From the cell containing the given text, extract its center point as (x, y) coordinate. 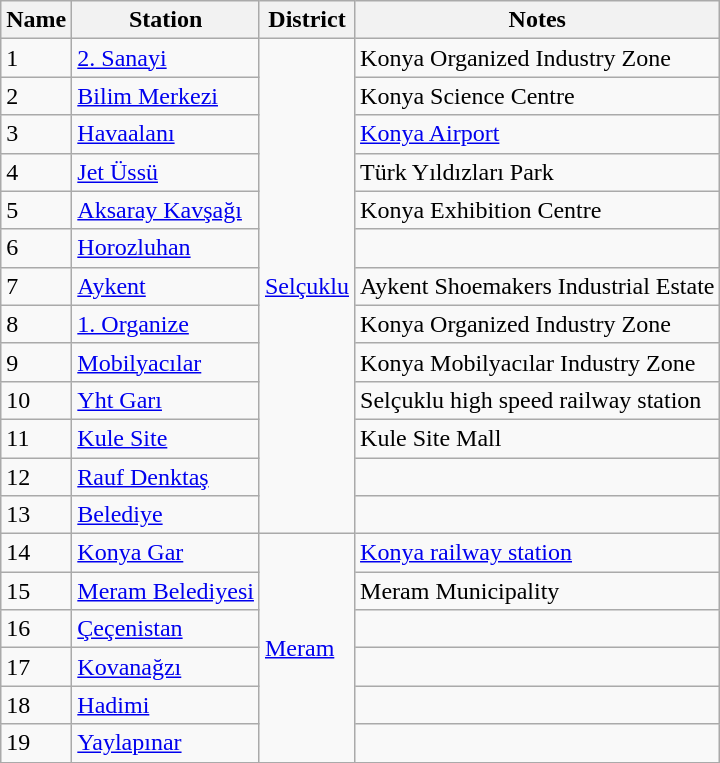
12 (36, 477)
11 (36, 438)
13 (36, 515)
9 (36, 362)
Name (36, 20)
Horozluhan (166, 248)
Konya Gar (166, 553)
Rauf Denktaş (166, 477)
Aksaray Kavşağı (166, 210)
District (306, 20)
2 (36, 96)
Notes (538, 20)
Konya railway station (538, 553)
Yaylapınar (166, 743)
Meram Municipality (538, 591)
Aykent Shoemakers Industrial Estate (538, 286)
1 (36, 58)
Konya Airport (538, 134)
Çeçenistan (166, 629)
15 (36, 591)
4 (36, 172)
Havaalanı (166, 134)
Belediye (166, 515)
Bilim Merkezi (166, 96)
Jet Üssü (166, 172)
Kovanağzı (166, 667)
Konya Exhibition Centre (538, 210)
7 (36, 286)
Türk Yıldızları Park (538, 172)
Aykent (166, 286)
10 (36, 400)
Hadimi (166, 705)
18 (36, 705)
3 (36, 134)
6 (36, 248)
Meram (306, 648)
Kule Site (166, 438)
8 (36, 324)
Selçuklu (306, 286)
Konya Science Centre (538, 96)
5 (36, 210)
16 (36, 629)
Station (166, 20)
17 (36, 667)
14 (36, 553)
19 (36, 743)
Selçuklu high speed railway station (538, 400)
1. Organize (166, 324)
Kule Site Mall (538, 438)
2. Sanayi (166, 58)
Mobilyacılar (166, 362)
Meram Belediyesi (166, 591)
Yht Garı (166, 400)
Konya Mobilyacılar Industry Zone (538, 362)
